Return the (X, Y) coordinate for the center point of the cell that contains the specified text.  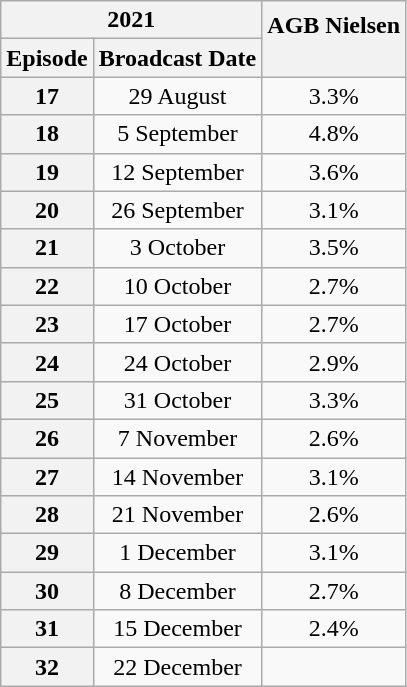
3.5% (334, 248)
27 (47, 477)
Broadcast Date (178, 58)
32 (47, 667)
30 (47, 591)
29 (47, 553)
AGB Nielsen (334, 39)
31 (47, 629)
15 December (178, 629)
24 (47, 362)
19 (47, 172)
7 November (178, 438)
4.8% (334, 134)
20 (47, 210)
3.6% (334, 172)
24 October (178, 362)
23 (47, 324)
17 October (178, 324)
31 October (178, 400)
26 September (178, 210)
17 (47, 96)
3 October (178, 248)
25 (47, 400)
14 November (178, 477)
2.9% (334, 362)
2021 (132, 20)
2.4% (334, 629)
8 December (178, 591)
1 December (178, 553)
22 December (178, 667)
18 (47, 134)
10 October (178, 286)
28 (47, 515)
12 September (178, 172)
29 August (178, 96)
22 (47, 286)
5 September (178, 134)
21 (47, 248)
26 (47, 438)
Episode (47, 58)
21 November (178, 515)
